Output the (X, Y) coordinate of the center of the cell containing the given text.  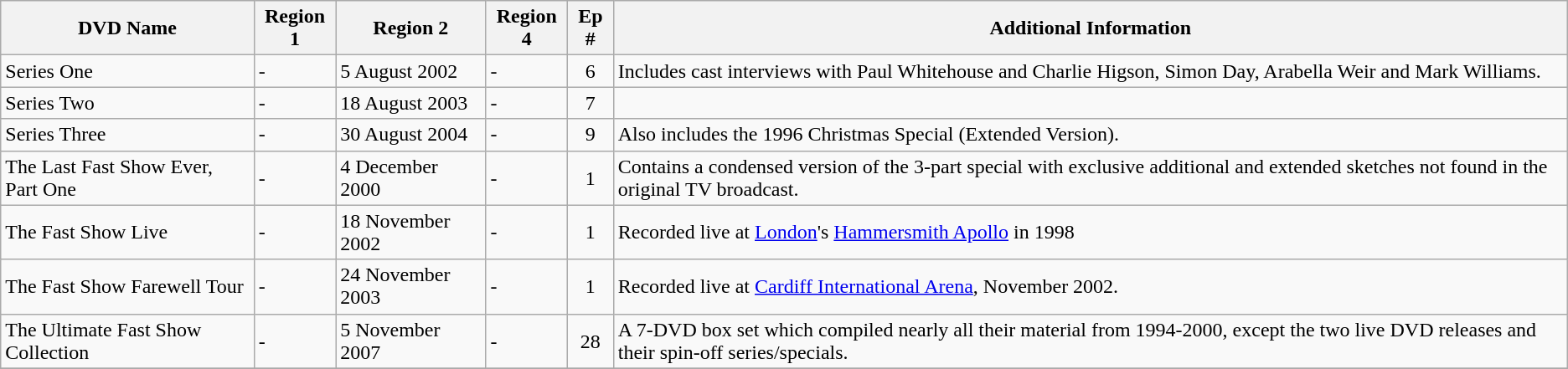
DVD Name (127, 28)
Ep # (590, 28)
The Fast Show Farewell Tour (127, 286)
9 (590, 135)
5 November 2007 (410, 341)
28 (590, 341)
4 December 2000 (410, 177)
A 7-DVD box set which compiled nearly all their material from 1994-2000, except the two live DVD releases and their spin-off series/specials. (1091, 341)
5 August 2002 (410, 71)
Also includes the 1996 Christmas Special (Extended Version). (1091, 135)
18 August 2003 (410, 103)
Region 4 (526, 28)
Region 2 (410, 28)
24 November 2003 (410, 286)
Includes cast interviews with Paul Whitehouse and Charlie Higson, Simon Day, Arabella Weir and Mark Williams. (1091, 71)
Additional Information (1091, 28)
18 November 2002 (410, 233)
Series Two (127, 103)
Region 1 (295, 28)
The Last Fast Show Ever, Part One (127, 177)
The Fast Show Live (127, 233)
30 August 2004 (410, 135)
Recorded live at Cardiff International Arena, November 2002. (1091, 286)
Series One (127, 71)
Contains a condensed version of the 3-part special with exclusive additional and extended sketches not found in the original TV broadcast. (1091, 177)
The Ultimate Fast Show Collection (127, 341)
Recorded live at London's Hammersmith Apollo in 1998 (1091, 233)
Series Three (127, 135)
7 (590, 103)
6 (590, 71)
